Pinpoint the cell where the given text exists, returning its [X, Y] midpoint coordinate. 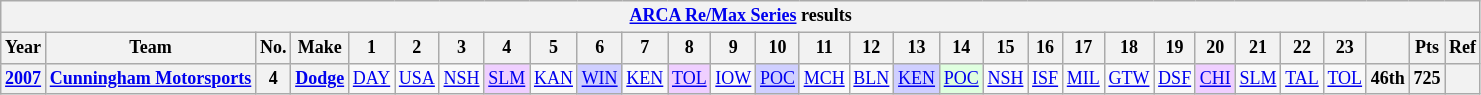
WIN [600, 78]
IOW [734, 78]
Year [24, 48]
DSF [1175, 78]
Make [320, 48]
No. [274, 48]
ARCA Re/Max Series results [741, 16]
1 [371, 48]
7 [645, 48]
13 [917, 48]
9 [734, 48]
KAN [554, 78]
3 [462, 48]
TAL [1302, 78]
17 [1083, 48]
20 [1215, 48]
2007 [24, 78]
16 [1046, 48]
Cunningham Motorsports [150, 78]
12 [872, 48]
ISF [1046, 78]
8 [690, 48]
15 [1006, 48]
CHI [1215, 78]
BLN [872, 78]
Ref [1463, 48]
10 [778, 48]
46th [1388, 78]
725 [1427, 78]
Pts [1427, 48]
DAY [371, 78]
6 [600, 48]
MCH [824, 78]
19 [1175, 48]
21 [1258, 48]
23 [1344, 48]
14 [961, 48]
11 [824, 48]
22 [1302, 48]
Team [150, 48]
MIL [1083, 78]
2 [418, 48]
GTW [1129, 78]
18 [1129, 48]
5 [554, 48]
USA [418, 78]
Dodge [320, 78]
